Provide the [X, Y] coordinate of the cell's center where the given text is located.  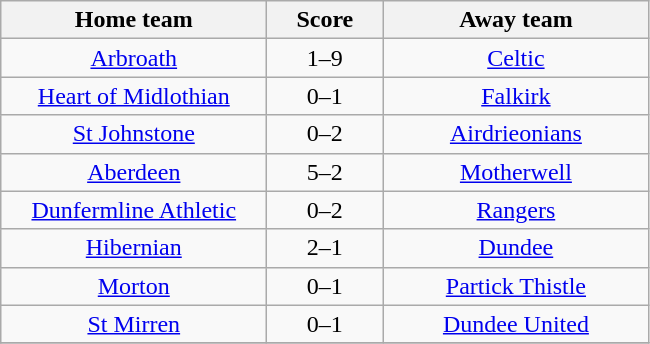
Home team [134, 20]
2–1 [325, 248]
Partick Thistle [516, 286]
Dundee United [516, 324]
Score [325, 20]
Rangers [516, 210]
5–2 [325, 172]
St Johnstone [134, 134]
Airdrieonians [516, 134]
1–9 [325, 58]
Dunfermline Athletic [134, 210]
Away team [516, 20]
St Mirren [134, 324]
Falkirk [516, 96]
Hibernian [134, 248]
Aberdeen [134, 172]
Celtic [516, 58]
Dundee [516, 248]
Arbroath [134, 58]
Morton [134, 286]
Heart of Midlothian [134, 96]
Motherwell [516, 172]
